Pinpoint the cell where the given text exists, returning its (X, Y) midpoint coordinate. 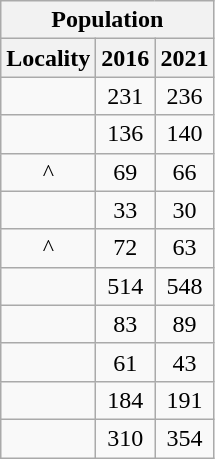
43 (184, 362)
69 (126, 172)
66 (184, 172)
Locality (48, 58)
231 (126, 96)
89 (184, 324)
136 (126, 134)
72 (126, 248)
310 (126, 438)
354 (184, 438)
184 (126, 400)
140 (184, 134)
191 (184, 400)
236 (184, 96)
2016 (126, 58)
514 (126, 286)
83 (126, 324)
Population (108, 20)
30 (184, 210)
2021 (184, 58)
33 (126, 210)
61 (126, 362)
548 (184, 286)
63 (184, 248)
